Determine the [X, Y] coordinate at the center of the cell enclosing the given text.  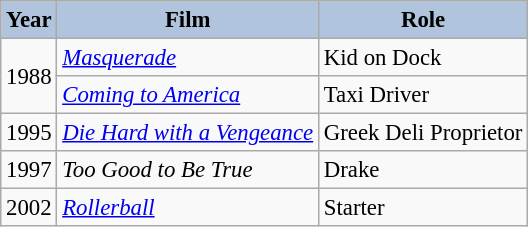
Kid on Dock [422, 58]
Rollerball [188, 208]
Die Hard with a Vengeance [188, 133]
1997 [29, 170]
Year [29, 20]
Masquerade [188, 58]
Drake [422, 170]
1988 [29, 76]
Greek Deli Proprietor [422, 133]
Film [188, 20]
2002 [29, 208]
Too Good to Be True [188, 170]
Role [422, 20]
1995 [29, 133]
Taxi Driver [422, 95]
Starter [422, 208]
Coming to America [188, 95]
